Capture the cell that displays the provided text and extract its [x, y] central coordinate. 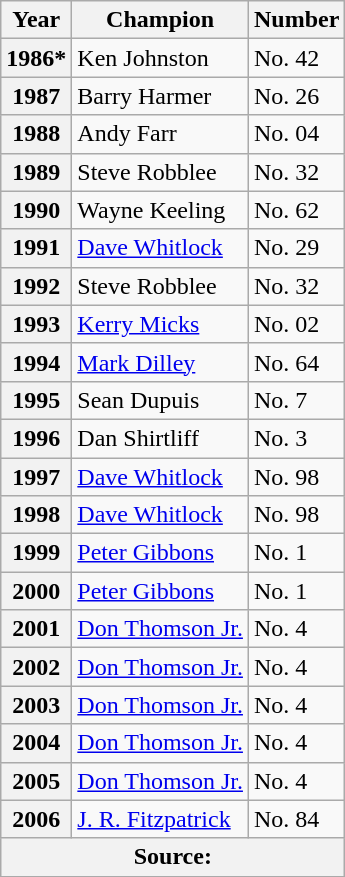
2002 [36, 667]
No. 3 [296, 438]
J. R. Fitzpatrick [160, 819]
1986* [36, 58]
Dan Shirtliff [160, 438]
No. 42 [296, 58]
2001 [36, 629]
2000 [36, 591]
Wayne Keeling [160, 210]
2004 [36, 743]
Andy Farr [160, 134]
1998 [36, 515]
Champion [160, 20]
1989 [36, 172]
Year [36, 20]
1997 [36, 477]
1990 [36, 210]
No. 04 [296, 134]
No. 64 [296, 362]
Sean Dupuis [160, 400]
No. 02 [296, 324]
1999 [36, 553]
Barry Harmer [160, 96]
1988 [36, 134]
1995 [36, 400]
1991 [36, 248]
No. 26 [296, 96]
1992 [36, 286]
Kerry Micks [160, 324]
1987 [36, 96]
No. 62 [296, 210]
2006 [36, 819]
No. 29 [296, 248]
1993 [36, 324]
1994 [36, 362]
2003 [36, 705]
No. 84 [296, 819]
No. 7 [296, 400]
1996 [36, 438]
Ken Johnston [160, 58]
Source: [173, 857]
Number [296, 20]
Mark Dilley [160, 362]
2005 [36, 781]
